Scan for the cell matching the given text and deliver its (x, y) coordinate at center. 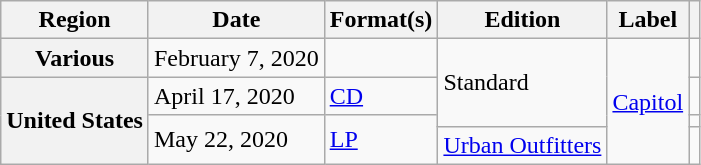
Urban Outfitters (522, 145)
Region (75, 20)
Format(s) (381, 20)
Capitol (648, 102)
February 7, 2020 (236, 58)
Date (236, 20)
April 17, 2020 (236, 96)
Standard (522, 82)
May 22, 2020 (236, 140)
CD (381, 96)
Various (75, 58)
LP (381, 140)
Edition (522, 20)
Label (648, 20)
United States (75, 120)
